Extract the [X, Y] coordinate from the center of the cell holding the provided text.  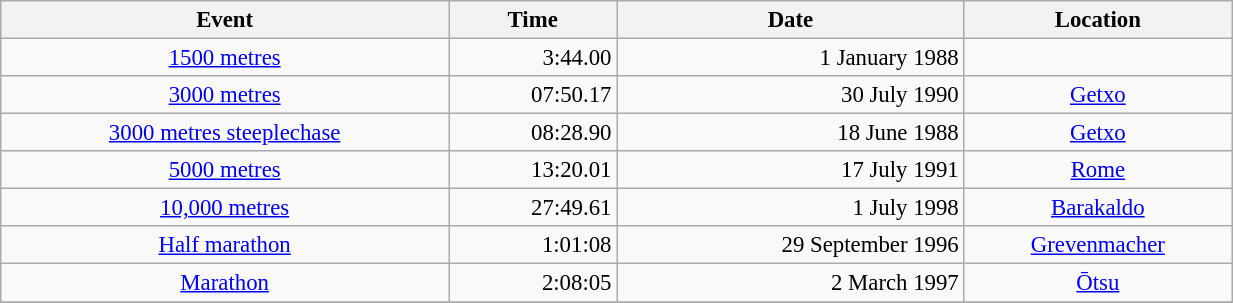
Ōtsu [1098, 283]
Grevenmacher [1098, 245]
17 July 1991 [790, 170]
Rome [1098, 170]
Half marathon [225, 245]
1500 metres [225, 58]
3:44.00 [533, 58]
1:01:08 [533, 245]
Event [225, 20]
13:20.01 [533, 170]
5000 metres [225, 170]
Marathon [225, 283]
07:50.17 [533, 95]
30 July 1990 [790, 95]
18 June 1988 [790, 133]
27:49.61 [533, 208]
10,000 metres [225, 208]
2 March 1997 [790, 283]
Location [1098, 20]
Date [790, 20]
3000 metres [225, 95]
Time [533, 20]
1 July 1998 [790, 208]
2:08:05 [533, 283]
1 January 1988 [790, 58]
29 September 1996 [790, 245]
Barakaldo [1098, 208]
3000 metres steeplechase [225, 133]
08:28.90 [533, 133]
